Return [X, Y] of the center of cell containing provided text 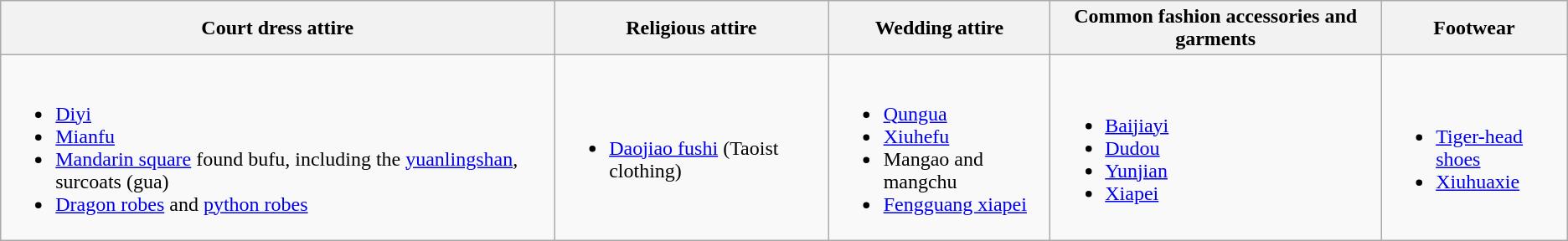
Common fashion accessories and garments [1216, 28]
QunguaXiuhefuMangao and mangchuFengguang xiapei [940, 147]
Religious attire [692, 28]
Daojiao fushi (Taoist clothing) [692, 147]
BaijiayiDudouYunjianXiapei [1216, 147]
Tiger-head shoesXiuhuaxie [1474, 147]
Footwear [1474, 28]
DiyiMianfuMandarin square found bufu, including the yuanlingshan, surcoats (gua)Dragon robes and python robes [278, 147]
Wedding attire [940, 28]
Court dress attire [278, 28]
